Return the (x, y) coordinate for the center point of the cell that contains the specified text.  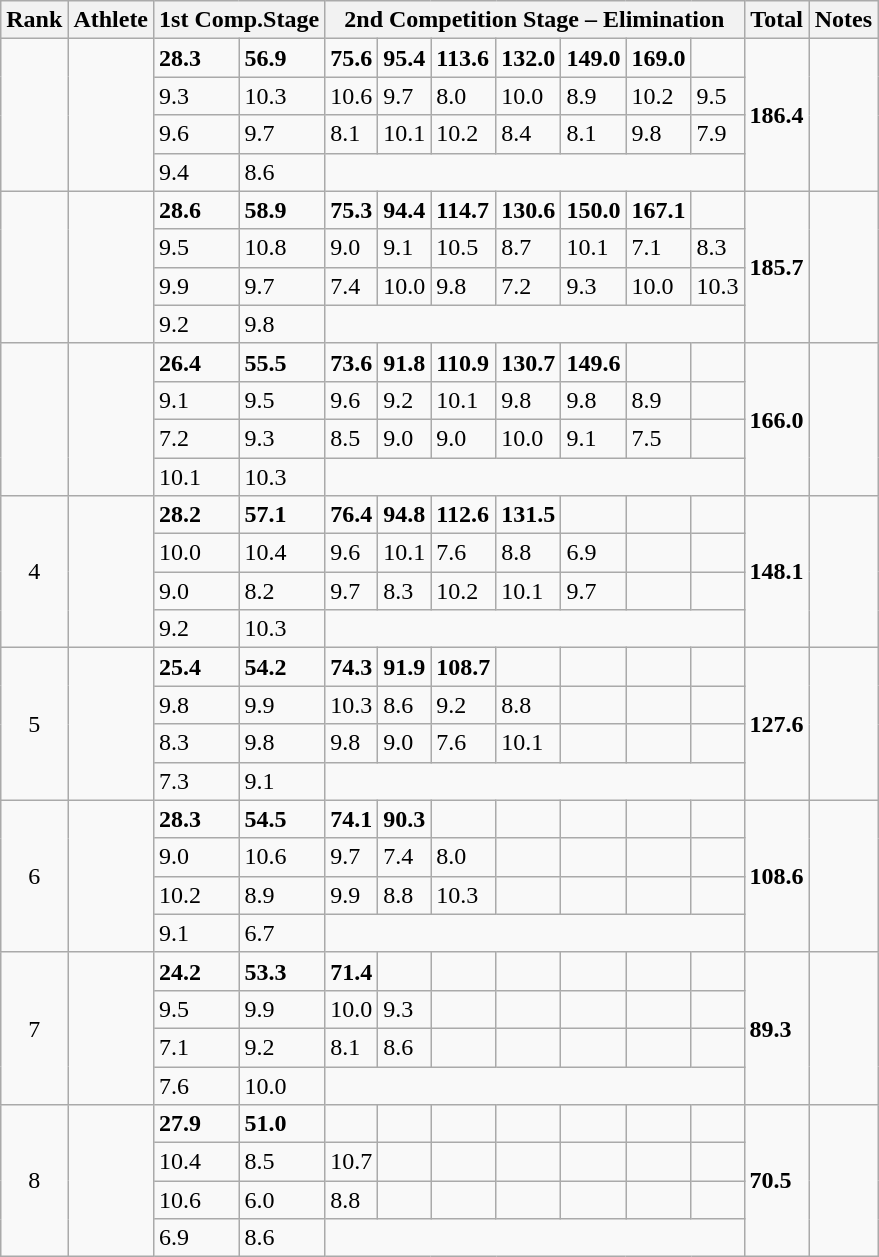
113.6 (464, 58)
6.7 (282, 933)
149.6 (594, 362)
114.7 (464, 210)
55.5 (282, 362)
Athlete (111, 20)
91.8 (404, 362)
131.5 (528, 515)
Notes (843, 20)
70.5 (776, 1181)
186.4 (776, 115)
71.4 (352, 971)
149.0 (594, 58)
57.1 (282, 515)
Total (776, 20)
108.7 (464, 667)
127.6 (776, 724)
54.5 (282, 819)
75.3 (352, 210)
24.2 (197, 971)
27.9 (197, 1124)
28.2 (197, 515)
150.0 (594, 210)
132.0 (528, 58)
2nd Competition Stage – Elimination (534, 20)
185.7 (776, 267)
90.3 (404, 819)
54.2 (282, 667)
6 (34, 876)
Rank (34, 20)
167.1 (658, 210)
7.9 (718, 134)
94.8 (404, 515)
8 (34, 1181)
6.0 (282, 1200)
148.1 (776, 572)
7.3 (197, 781)
10.5 (464, 248)
5 (34, 724)
25.4 (197, 667)
112.6 (464, 515)
76.4 (352, 515)
58.9 (282, 210)
130.7 (528, 362)
95.4 (404, 58)
4 (34, 572)
51.0 (282, 1124)
53.3 (282, 971)
166.0 (776, 419)
74.1 (352, 819)
8.7 (528, 248)
130.6 (528, 210)
26.4 (197, 362)
9.4 (197, 172)
94.4 (404, 210)
91.9 (404, 667)
8.4 (528, 134)
73.6 (352, 362)
7 (34, 1028)
108.6 (776, 876)
110.9 (464, 362)
56.9 (282, 58)
7.5 (658, 438)
1st Comp.Stage (240, 20)
89.3 (776, 1028)
10.8 (282, 248)
169.0 (658, 58)
28.6 (197, 210)
8.2 (282, 591)
74.3 (352, 667)
75.6 (352, 58)
10.7 (352, 1162)
